Extract the (x, y) coordinate from the center of the cell holding the provided text.  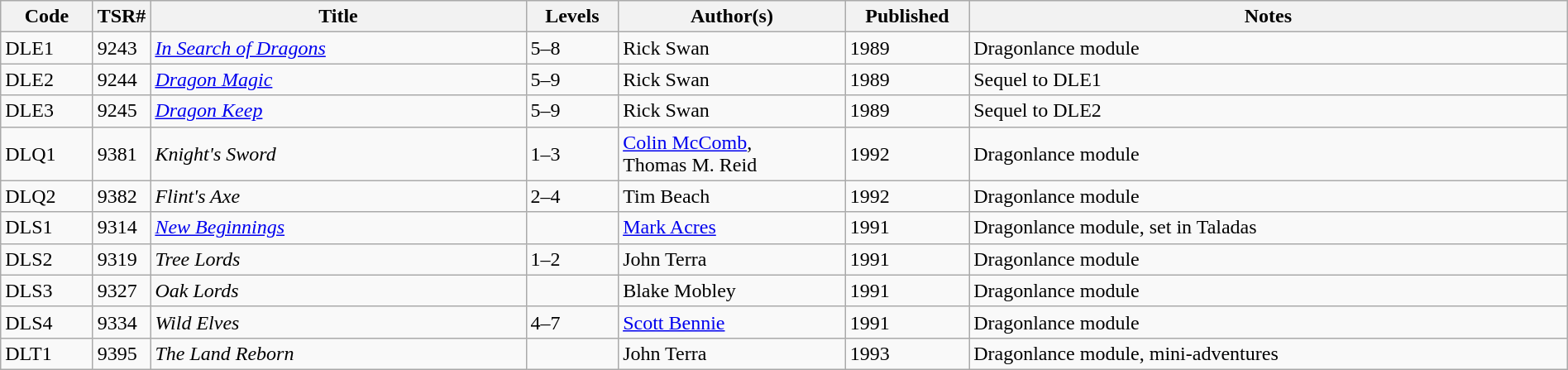
TSR# (122, 17)
Knight's Sword (338, 154)
DLS4 (46, 322)
Published (906, 17)
Colin McComb,Thomas M. Reid (733, 154)
DLS2 (46, 259)
Levels (572, 17)
DLE3 (46, 111)
Oak Lords (338, 291)
Wild Elves (338, 322)
4–7 (572, 322)
DLS1 (46, 228)
9319 (122, 259)
1993 (906, 353)
Mark Acres (733, 228)
Author(s) (733, 17)
Sequel to DLE2 (1269, 111)
Dragonlance module, mini-adventures (1269, 353)
DLS3 (46, 291)
9334 (122, 322)
Scott Bennie (733, 322)
The Land Reborn (338, 353)
1–3 (572, 154)
Blake Mobley (733, 291)
DLQ2 (46, 196)
In Search of Dragons (338, 48)
2–4 (572, 196)
Dragon Keep (338, 111)
DLQ1 (46, 154)
DLE1 (46, 48)
Title (338, 17)
9382 (122, 196)
New Beginnings (338, 228)
9395 (122, 353)
1–2 (572, 259)
DLE2 (46, 79)
Flint's Axe (338, 196)
9245 (122, 111)
Code (46, 17)
5–8 (572, 48)
9381 (122, 154)
9327 (122, 291)
9314 (122, 228)
9244 (122, 79)
9243 (122, 48)
DLT1 (46, 353)
Dragon Magic (338, 79)
Tim Beach (733, 196)
Dragonlance module, set in Taladas (1269, 228)
Sequel to DLE1 (1269, 79)
Tree Lords (338, 259)
Notes (1269, 17)
